Scan for the cell matching the given text and deliver its [x, y] coordinate at center. 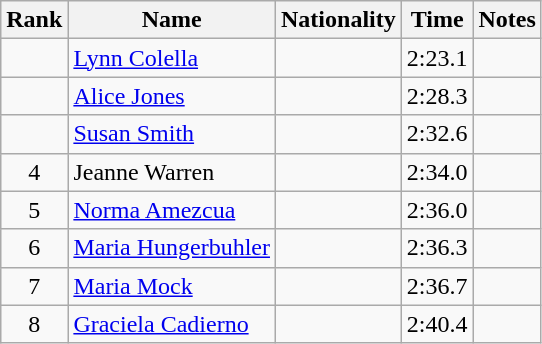
Maria Mock [172, 286]
Maria Hungerbuhler [172, 248]
2:36.3 [437, 248]
2:32.6 [437, 134]
5 [34, 210]
Rank [34, 20]
Jeanne Warren [172, 172]
Susan Smith [172, 134]
8 [34, 324]
Time [437, 20]
Nationality [339, 20]
2:36.7 [437, 286]
Norma Amezcua [172, 210]
Graciela Cadierno [172, 324]
Alice Jones [172, 96]
4 [34, 172]
7 [34, 286]
2:23.1 [437, 58]
2:40.4 [437, 324]
2:34.0 [437, 172]
2:36.0 [437, 210]
2:28.3 [437, 96]
6 [34, 248]
Name [172, 20]
Notes [507, 20]
Lynn Colella [172, 58]
